From the cell containing the given text, extract its center point as [x, y] coordinate. 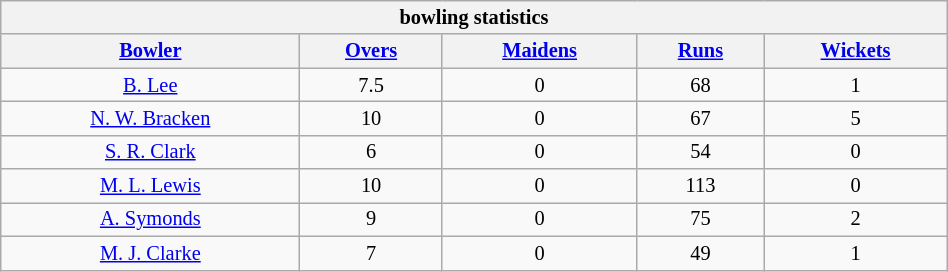
5 [856, 118]
67 [700, 118]
Overs [371, 51]
M. L. Lewis [150, 186]
2 [856, 219]
49 [700, 253]
Wickets [856, 51]
7 [371, 253]
Maidens [540, 51]
M. J. Clarke [150, 253]
A. Symonds [150, 219]
B. Lee [150, 85]
54 [700, 152]
9 [371, 219]
bowling statistics [474, 17]
75 [700, 219]
113 [700, 186]
Bowler [150, 51]
6 [371, 152]
N. W. Bracken [150, 118]
68 [700, 85]
Runs [700, 51]
7.5 [371, 85]
S. R. Clark [150, 152]
